Detect which cell encompasses the target text, then output its [x, y] center coordinate. 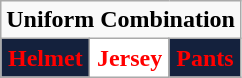
Uniform Combination [121, 20]
Pants [204, 58]
Jersey [130, 58]
Helmet [46, 58]
